For the text-containing cell, return its midpoint in (X, Y) coordinate format. 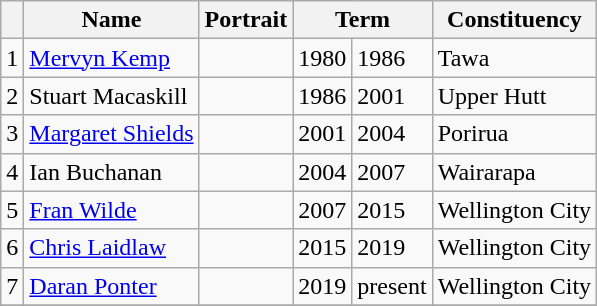
Tawa (514, 58)
2 (12, 96)
1 (12, 58)
Porirua (514, 134)
4 (12, 172)
present (392, 286)
Constituency (514, 20)
Fran Wilde (112, 210)
Upper Hutt (514, 96)
Mervyn Kemp (112, 58)
Ian Buchanan (112, 172)
Daran Ponter (112, 286)
1980 (322, 58)
Term (362, 20)
6 (12, 248)
3 (12, 134)
Name (112, 20)
5 (12, 210)
7 (12, 286)
Chris Laidlaw (112, 248)
Portrait (246, 20)
Wairarapa (514, 172)
Stuart Macaskill (112, 96)
Margaret Shields (112, 134)
